Output the [x, y] coordinate of the center of the cell containing the given text.  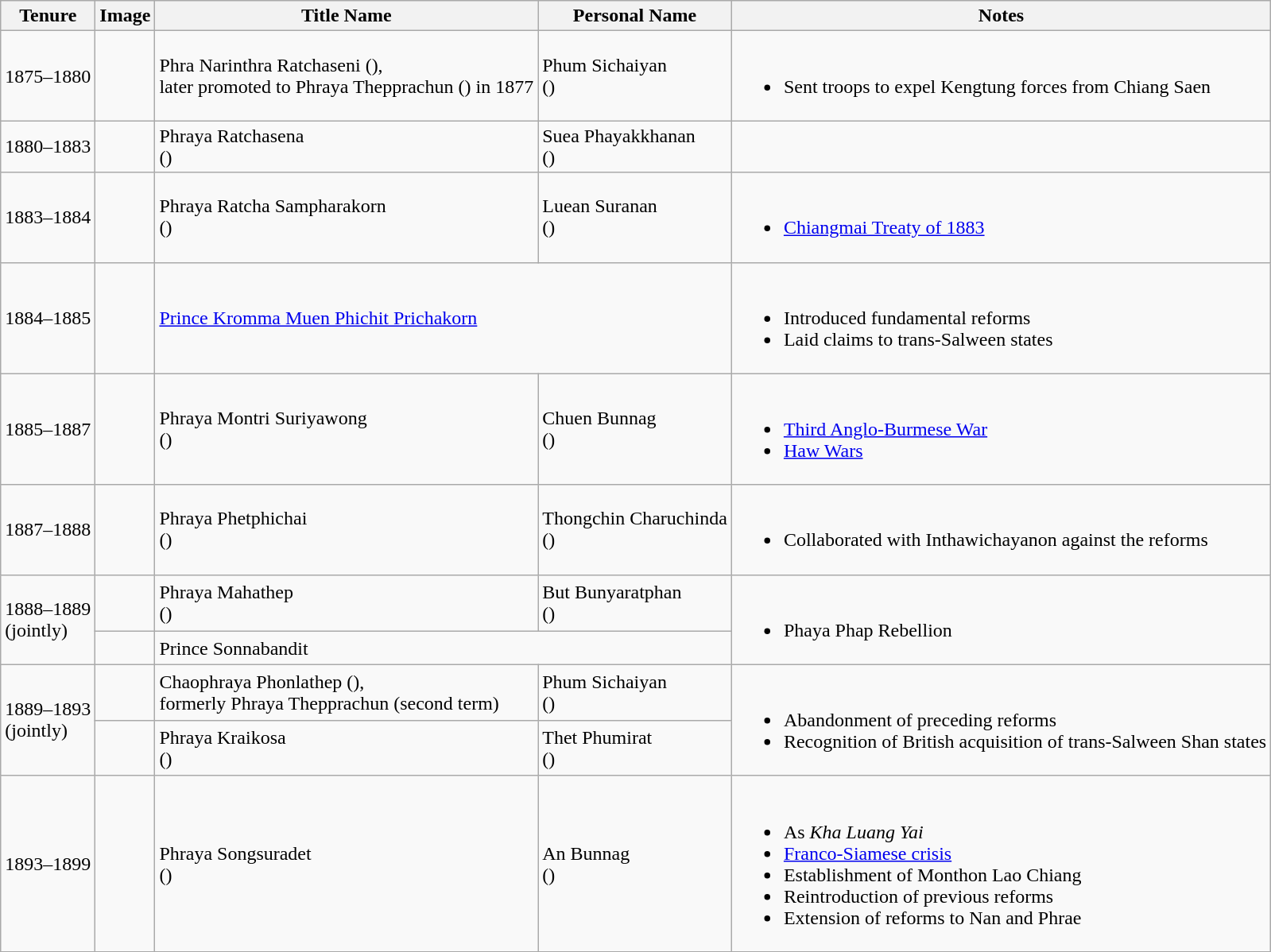
1884–1885 [48, 318]
An Bunnag() [635, 863]
1887–1888 [48, 529]
1880–1883 [48, 146]
Phraya Montri Suriyawong() [347, 429]
Sent troops to expel Kengtung forces from Chiang Saen [1001, 76]
Title Name [347, 16]
1888–1889(jointly) [48, 620]
Phra Narinthra Ratchaseni (),later promoted to Phraya Thepprachun () in 1877 [347, 76]
Phraya Phetphichai() [347, 529]
Thongchin Charuchinda() [635, 529]
Phraya Kraikosa() [347, 748]
1885–1887 [48, 429]
Prince Kromma Muen Phichit Prichakorn [444, 318]
Suea Phayakkhanan() [635, 146]
1875–1880 [48, 76]
Notes [1001, 16]
Phraya Mahathep() [347, 602]
Phaya Phap Rebellion [1001, 620]
Chiangmai Treaty of 1883 [1001, 218]
Luean Suranan() [635, 218]
Chaophraya Phonlathep (),formerly Phraya Thepprachun (second term) [347, 692]
Prince Sonnabandit [444, 648]
Tenure [48, 16]
1893–1899 [48, 863]
1883–1884 [48, 218]
Third Anglo-Burmese WarHaw Wars [1001, 429]
Phraya Ratcha Sampharakorn() [347, 218]
Collaborated with Inthawichayanon against the reforms [1001, 529]
Phraya Songsuradet() [347, 863]
Image [126, 16]
Introduced fundamental reformsLaid claims to trans-Salween states [1001, 318]
1889–1893(jointly) [48, 720]
But Bunyaratphan() [635, 602]
Personal Name [635, 16]
Phraya Ratchasena() [347, 146]
As Kha Luang YaiFranco-Siamese crisisEstablishment of Monthon Lao ChiangReintroduction of previous reformsExtension of reforms to Nan and Phrae [1001, 863]
Chuen Bunnag() [635, 429]
Thet Phumirat() [635, 748]
Abandonment of preceding reformsRecognition of British acquisition of trans-Salween Shan states [1001, 720]
